Scan for the cell matching the given text and deliver its [x, y] coordinate at center. 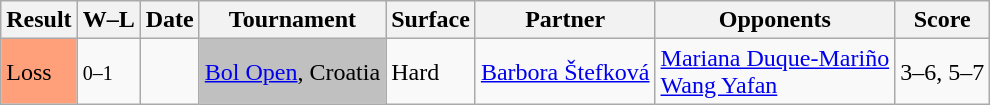
0–1 [108, 72]
Score [942, 20]
Date [170, 20]
Tournament [292, 20]
3–6, 5–7 [942, 72]
Bol Open, Croatia [292, 72]
Mariana Duque-Mariño Wang Yafan [775, 72]
Result [39, 20]
Partner [565, 20]
Loss [39, 72]
Hard [431, 72]
W–L [108, 20]
Surface [431, 20]
Barbora Štefková [565, 72]
Opponents [775, 20]
